Return the (X, Y) coordinate for the center point of the cell that contains the specified text.  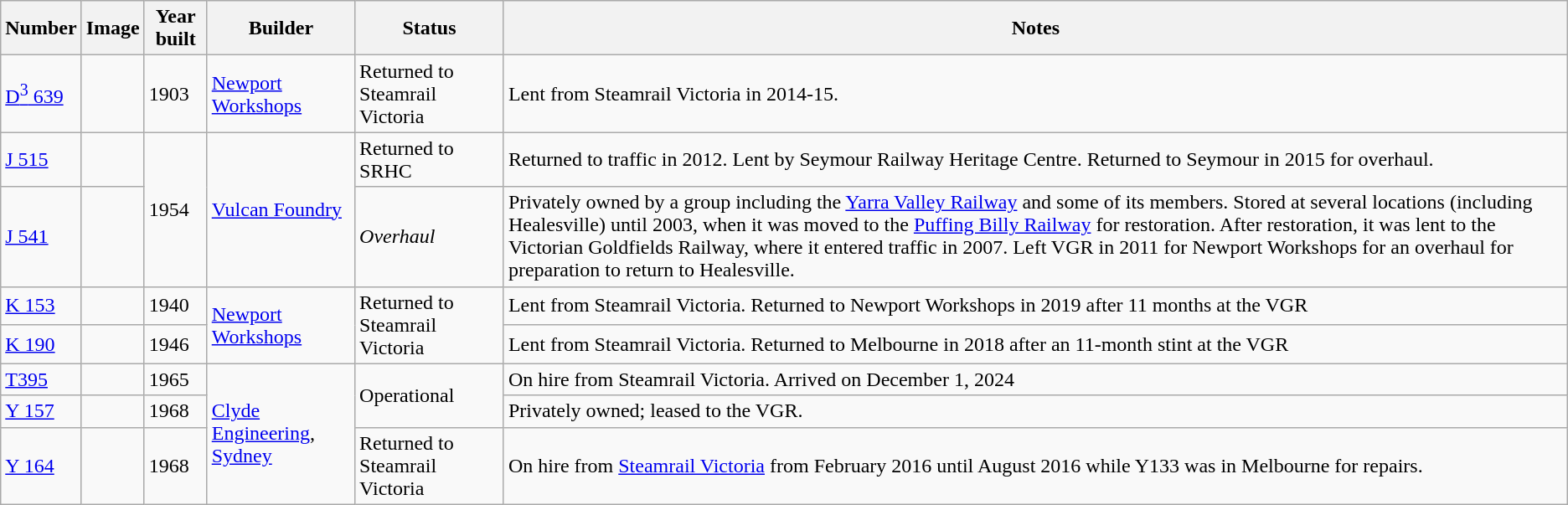
Lent from Steamrail Victoria in 2014-15. (1035, 94)
Notes (1035, 28)
Y 164 (41, 466)
Y 157 (41, 411)
Operational (430, 395)
Image (112, 28)
J 515 (41, 159)
Overhaul (430, 236)
D3 639 (41, 94)
Returned to traffic in 2012. Lent by Seymour Railway Heritage Centre. Returned to Seymour in 2015 for overhaul. (1035, 159)
Year built (176, 28)
Vulcan Foundry (281, 209)
Returned to SRHC (430, 159)
On hire from Steamrail Victoria. Arrived on December 1, 2024 (1035, 379)
1940 (176, 306)
Number (41, 28)
Lent from Steamrail Victoria. Returned to Melbourne in 2018 after an 11-month stint at the VGR (1035, 344)
1965 (176, 379)
Lent from Steamrail Victoria. Returned to Newport Workshops in 2019 after 11 months at the VGR (1035, 306)
Clyde Engineering, Sydney (281, 434)
1946 (176, 344)
On hire from Steamrail Victoria from February 2016 until August 2016 while Y133 was in Melbourne for repairs. (1035, 466)
1903 (176, 94)
Builder (281, 28)
1954 (176, 209)
Status (430, 28)
J 541 (41, 236)
T395 (41, 379)
K 153 (41, 306)
K 190 (41, 344)
Privately owned; leased to the VGR. (1035, 411)
